Detect which cell encompasses the target text, then output its [X, Y] center coordinate. 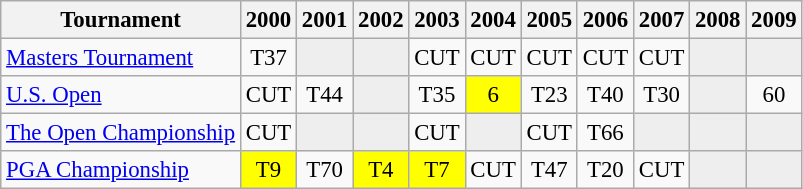
T4 [381, 170]
2001 [325, 20]
T44 [325, 95]
T35 [437, 95]
T47 [549, 170]
2009 [774, 20]
Tournament [121, 20]
T37 [268, 58]
T70 [325, 170]
T7 [437, 170]
Masters Tournament [121, 58]
2005 [549, 20]
60 [774, 95]
T23 [549, 95]
2006 [605, 20]
T30 [661, 95]
PGA Championship [121, 170]
2008 [718, 20]
2002 [381, 20]
2007 [661, 20]
2003 [437, 20]
2000 [268, 20]
T66 [605, 133]
T20 [605, 170]
The Open Championship [121, 133]
T9 [268, 170]
T40 [605, 95]
2004 [493, 20]
6 [493, 95]
U.S. Open [121, 95]
